Return (x, y) of the center of cell containing provided text 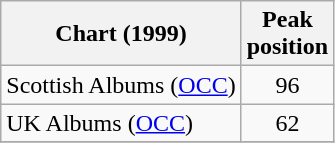
Peakposition (287, 34)
62 (287, 123)
UK Albums (OCC) (121, 123)
Scottish Albums (OCC) (121, 85)
Chart (1999) (121, 34)
96 (287, 85)
